Output the [X, Y] coordinate of the center of the cell containing the given text.  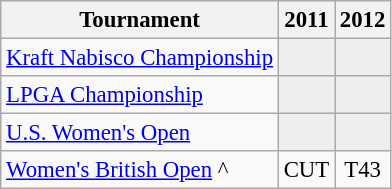
Tournament [140, 20]
T43 [363, 170]
U.S. Women's Open [140, 133]
CUT [306, 170]
2011 [306, 20]
2012 [363, 20]
Women's British Open ^ [140, 170]
LPGA Championship [140, 95]
Kraft Nabisco Championship [140, 58]
